Extract the (X, Y) coordinate from the center of the cell holding the provided text.  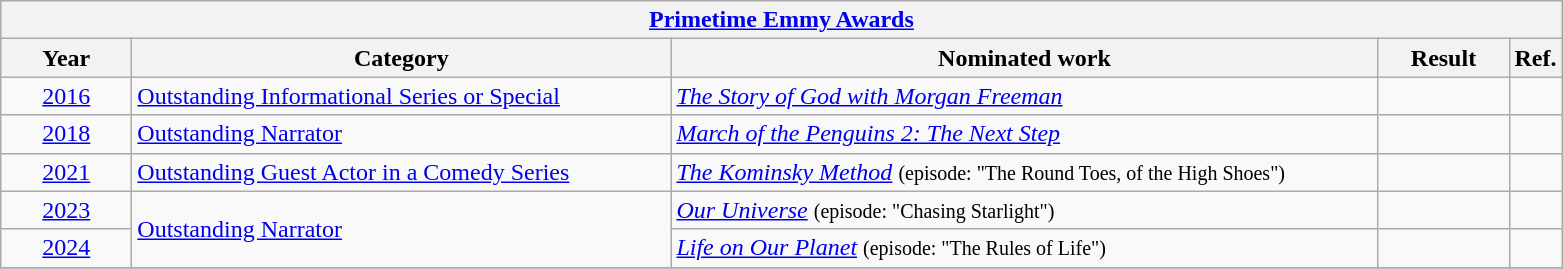
The Kominsky Method (episode: "The Round Toes, of the High Shoes") (1024, 172)
March of the Penguins 2: The Next Step (1024, 134)
Life on Our Planet (episode: "The Rules of Life") (1024, 248)
2024 (66, 248)
2016 (66, 96)
2023 (66, 210)
Category (402, 58)
Our Universe (episode: "Chasing Starlight") (1024, 210)
Result (1444, 58)
Ref. (1536, 58)
Nominated work (1024, 58)
Outstanding Guest Actor in a Comedy Series (402, 172)
Year (66, 58)
2021 (66, 172)
Outstanding Informational Series or Special (402, 96)
2018 (66, 134)
Primetime Emmy Awards (782, 20)
The Story of God with Morgan Freeman (1024, 96)
